Pinpoint the cell where the given text exists, returning its [x, y] midpoint coordinate. 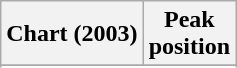
Peakposition [189, 34]
Chart (2003) [72, 34]
